From the cell containing the given text, extract its center point as [X, Y] coordinate. 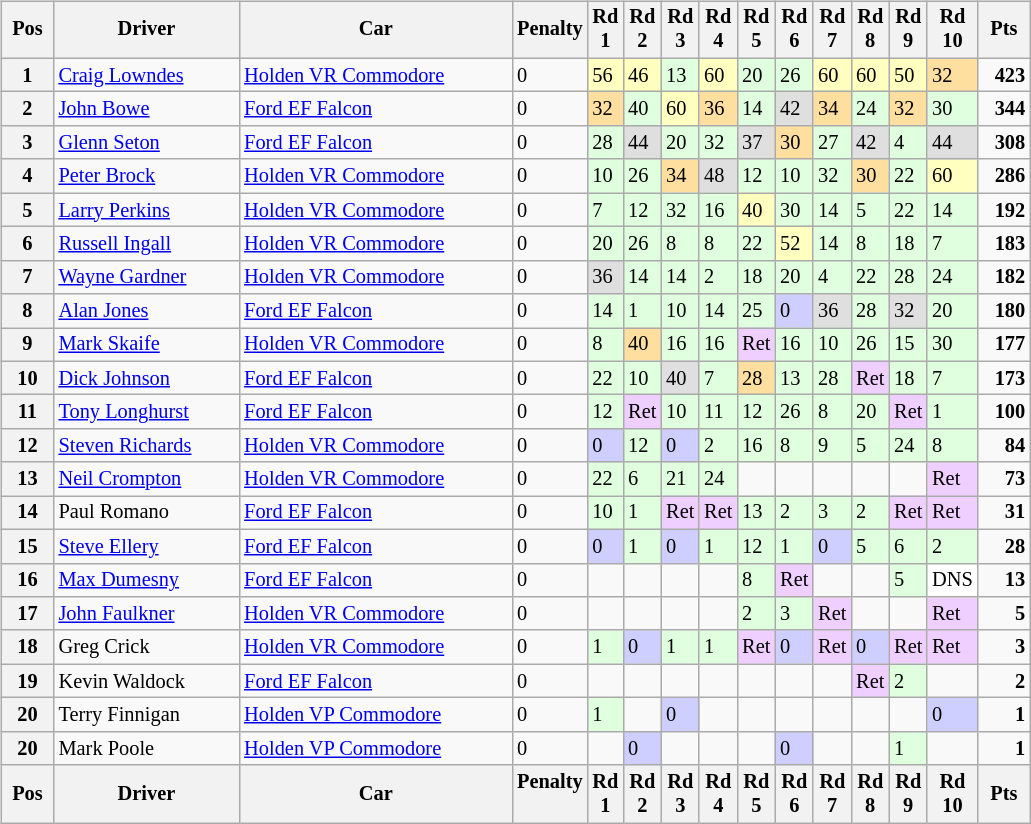
308 [1004, 143]
Peter Brock [147, 176]
286 [1004, 176]
182 [1004, 277]
Dick Johnson [147, 378]
17 [27, 614]
Craig Lowndes [147, 75]
Mark Poole [147, 748]
Mark Skaife [147, 345]
423 [1004, 75]
Steven Richards [147, 446]
Larry Perkins [147, 210]
27 [832, 143]
Steve Ellery [147, 546]
Tony Longhurst [147, 412]
177 [1004, 345]
344 [1004, 109]
Max Dumesny [147, 580]
John Faulkner [147, 614]
19 [27, 681]
73 [1004, 479]
25 [756, 311]
Greg Crick [147, 647]
Terry Finnigan [147, 715]
50 [908, 75]
Neil Crompton [147, 479]
84 [1004, 446]
52 [794, 244]
180 [1004, 311]
46 [642, 75]
Wayne Gardner [147, 277]
183 [1004, 244]
56 [606, 75]
100 [1004, 412]
Russell Ingall [147, 244]
Kevin Waldock [147, 681]
48 [718, 176]
Paul Romano [147, 513]
DNS [952, 580]
192 [1004, 210]
John Bowe [147, 109]
173 [1004, 378]
Alan Jones [147, 311]
37 [756, 143]
21 [680, 479]
31 [1004, 513]
Glenn Seton [147, 143]
